Locate the cell with the specified text and output its (X, Y) center coordinate. 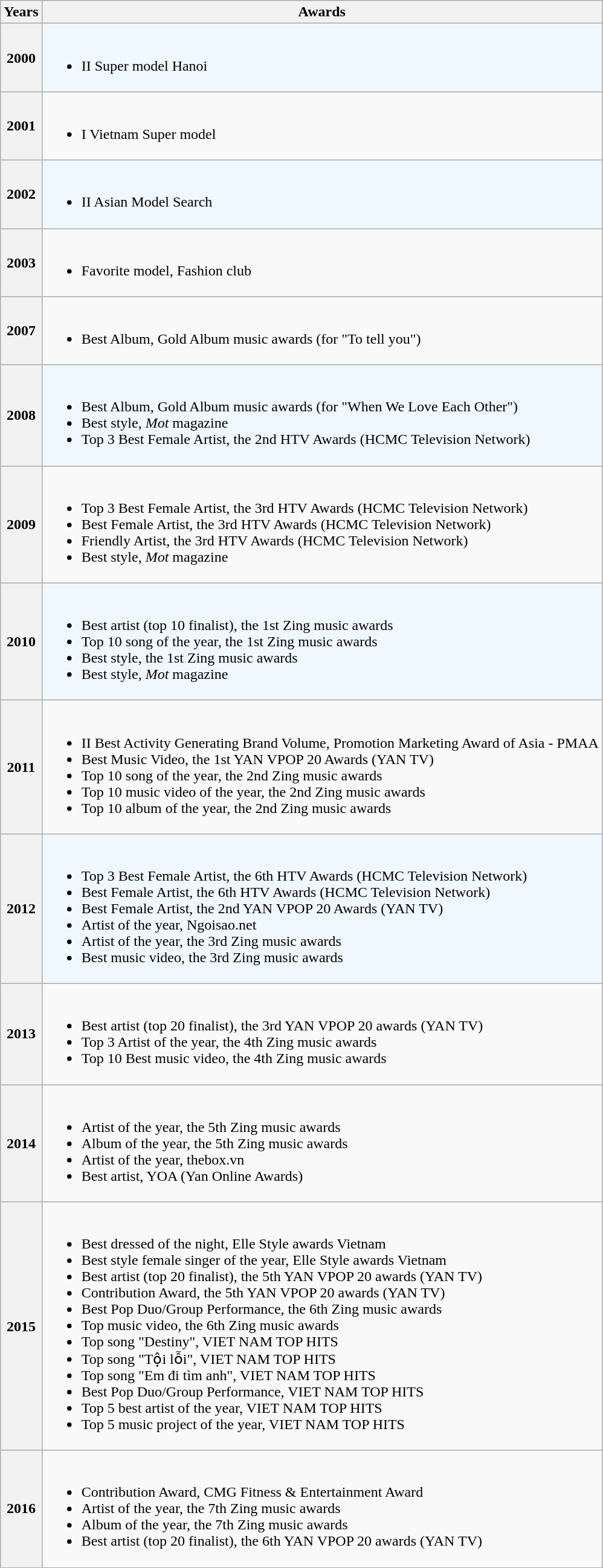
Awards (321, 12)
Best Album, Gold Album music awards (for "To tell you") (321, 331)
2001 (21, 126)
2012 (21, 908)
2013 (21, 1034)
2016 (21, 1509)
II Asian Model Search (321, 194)
I Vietnam Super model (321, 126)
II Super model Hanoi (321, 58)
2008 (21, 416)
2003 (21, 262)
2009 (21, 524)
2014 (21, 1143)
2011 (21, 767)
2015 (21, 1326)
Years (21, 12)
Favorite model, Fashion club (321, 262)
2000 (21, 58)
2010 (21, 641)
2002 (21, 194)
2007 (21, 331)
